Search for the cell housing the specified text and yield its (x, y) center coordinate. 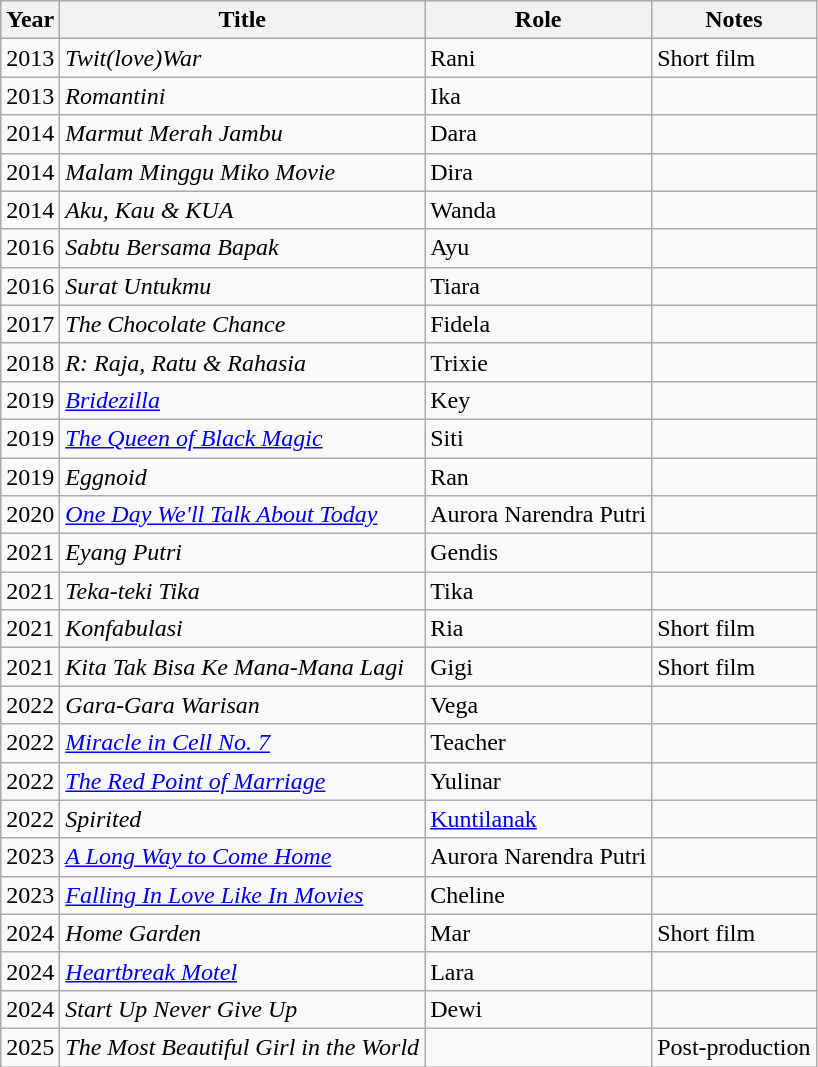
Heartbreak Motel (242, 971)
Year (30, 20)
Dira (538, 172)
The Queen of Black Magic (242, 438)
Role (538, 20)
Siti (538, 438)
2025 (30, 1047)
Sabtu Bersama Bapak (242, 248)
Vega (538, 705)
Key (538, 400)
Teacher (538, 743)
Cheline (538, 895)
The Red Point of Marriage (242, 781)
R: Raja, Ratu & Rahasia (242, 362)
Konfabulasi (242, 629)
Yulinar (538, 781)
Aku, Kau & KUA (242, 210)
Post-production (734, 1047)
Malam Minggu Miko Movie (242, 172)
Notes (734, 20)
The Chocolate Chance (242, 324)
Teka-teki Tika (242, 591)
Ayu (538, 248)
Start Up Never Give Up (242, 1009)
Gara-Gara Warisan (242, 705)
Gendis (538, 553)
Wanda (538, 210)
Gigi (538, 667)
Twit(love)War (242, 58)
2018 (30, 362)
Ran (538, 477)
Trixie (538, 362)
Eyang Putri (242, 553)
Surat Untukmu (242, 286)
Home Garden (242, 933)
Romantini (242, 96)
The Most Beautiful Girl in the World (242, 1047)
Eggnoid (242, 477)
Title (242, 20)
Kita Tak Bisa Ke Mana-Mana Lagi (242, 667)
Fidela (538, 324)
Lara (538, 971)
Ria (538, 629)
Falling In Love Like In Movies (242, 895)
Rani (538, 58)
A Long Way to Come Home (242, 857)
2017 (30, 324)
Tika (538, 591)
Ika (538, 96)
Spirited (242, 819)
Dewi (538, 1009)
Bridezilla (242, 400)
Mar (538, 933)
Miracle in Cell No. 7 (242, 743)
Kuntilanak (538, 819)
Tiara (538, 286)
Marmut Merah Jambu (242, 134)
Dara (538, 134)
One Day We'll Talk About Today (242, 515)
2020 (30, 515)
